Detect which cell encompasses the target text, then output its [x, y] center coordinate. 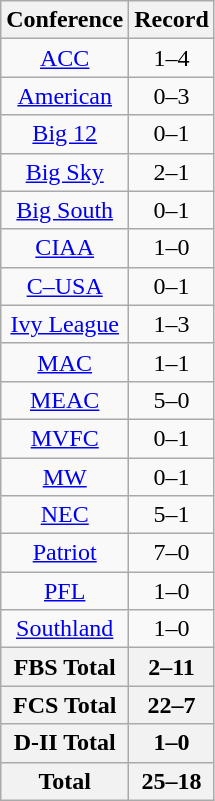
NEC [65, 515]
Big Sky [65, 172]
Ivy League [65, 324]
Big South [65, 210]
2–11 [172, 667]
Big 12 [65, 134]
5–0 [172, 400]
American [65, 96]
25–18 [172, 781]
MVFC [65, 438]
Conference [65, 20]
CIAA [65, 248]
ACC [65, 58]
2–1 [172, 172]
Southland [65, 629]
FBS Total [65, 667]
1–4 [172, 58]
C–USA [65, 286]
1–1 [172, 362]
FCS Total [65, 705]
D-II Total [65, 743]
MEAC [65, 400]
0–3 [172, 96]
5–1 [172, 515]
MAC [65, 362]
Total [65, 781]
PFL [65, 591]
Patriot [65, 553]
1–3 [172, 324]
Record [172, 20]
MW [65, 477]
7–0 [172, 553]
22–7 [172, 705]
